Scan for the cell matching the given text and deliver its [x, y] coordinate at center. 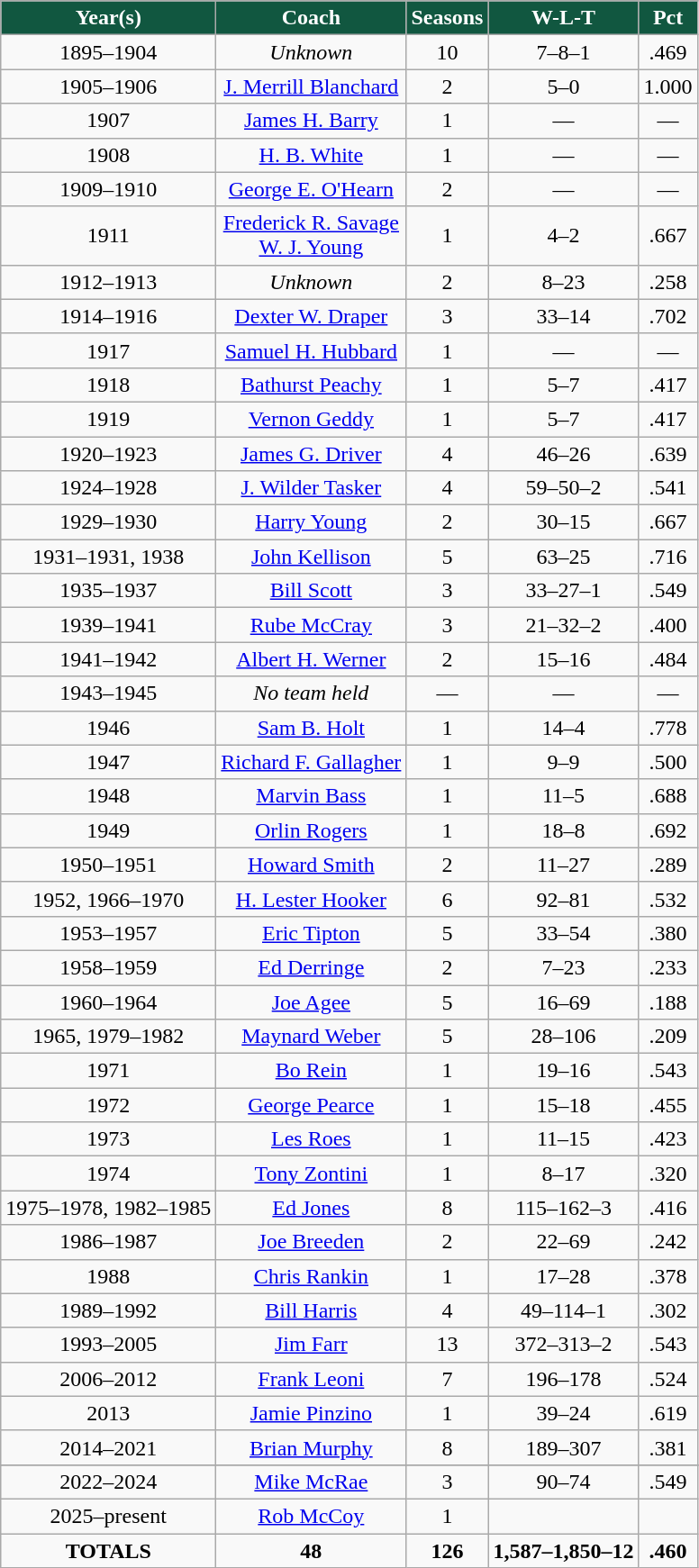
15–16 [564, 659]
1973 [108, 1139]
.455 [668, 1105]
Howard Smith [312, 865]
1917 [108, 350]
1950–1951 [108, 865]
19–16 [564, 1071]
1,587–1,850–12 [564, 1550]
Eric Tipton [312, 933]
1919 [108, 419]
H. Lester Hooker [312, 899]
.400 [668, 625]
.320 [668, 1174]
1947 [108, 762]
.716 [668, 557]
Chris Rankin [312, 1276]
Bo Rein [312, 1071]
7–8–1 [564, 52]
1914–1916 [108, 316]
1941–1942 [108, 659]
11–15 [564, 1139]
James G. Driver [312, 453]
90–74 [564, 1482]
48 [312, 1550]
.778 [668, 728]
.242 [668, 1242]
1911 [108, 236]
7–23 [564, 967]
39–24 [564, 1413]
Pct [668, 18]
Frederick R. Savage W. J. Young [312, 236]
1.000 [668, 86]
.460 [668, 1550]
1939–1941 [108, 625]
.378 [668, 1276]
1895–1904 [108, 52]
Joe Breeden [312, 1242]
Marvin Bass [312, 796]
21–32–2 [564, 625]
1975–1978, 1982–1985 [108, 1208]
.541 [668, 488]
J. Wilder Tasker [312, 488]
Frank Leoni [312, 1379]
Bill Scott [312, 591]
.524 [668, 1379]
Brian Murphy [312, 1447]
1907 [108, 121]
11–5 [564, 796]
Ed Jones [312, 1208]
.423 [668, 1139]
1918 [108, 385]
.209 [668, 1037]
10 [447, 52]
.381 [668, 1447]
1948 [108, 796]
189–307 [564, 1447]
.702 [668, 316]
James H. Barry [312, 121]
Harry Young [312, 522]
1958–1959 [108, 967]
Year(s) [108, 18]
18–8 [564, 830]
1993–2005 [108, 1345]
Ed Derringe [312, 967]
Rob McCoy [312, 1516]
8–17 [564, 1174]
1974 [108, 1174]
Orlin Rogers [312, 830]
TOTALS [108, 1550]
.469 [668, 52]
Jim Farr [312, 1345]
.258 [668, 282]
13 [447, 1345]
H. B. White [312, 155]
2025–present [108, 1516]
Jamie Pinzino [312, 1413]
22–69 [564, 1242]
7 [447, 1379]
Joe Agee [312, 1002]
1929–1930 [108, 522]
No team held [312, 693]
1989–1992 [108, 1310]
2022–2024 [108, 1482]
1988 [108, 1276]
.484 [668, 659]
8–23 [564, 282]
.532 [668, 899]
115–162–3 [564, 1208]
59–50–2 [564, 488]
1952, 1966–1970 [108, 899]
Rube McCray [312, 625]
.380 [668, 933]
1931–1931, 1938 [108, 557]
1920–1923 [108, 453]
Samuel H. Hubbard [312, 350]
126 [447, 1550]
1986–1987 [108, 1242]
15–18 [564, 1105]
1943–1945 [108, 693]
17–28 [564, 1276]
1965, 1979–1982 [108, 1037]
John Kellison [312, 557]
2014–2021 [108, 1447]
1953–1957 [108, 933]
Sam B. Holt [312, 728]
.688 [668, 796]
1972 [108, 1105]
.416 [668, 1208]
14–4 [564, 728]
1909–1910 [108, 189]
46–26 [564, 453]
Coach [312, 18]
2013 [108, 1413]
Richard F. Gallagher [312, 762]
George Pearce [312, 1105]
Bathurst Peachy [312, 385]
.233 [668, 967]
.639 [668, 453]
16–69 [564, 1002]
9–9 [564, 762]
1908 [108, 155]
George E. O'Hearn [312, 189]
Seasons [447, 18]
Maynard Weber [312, 1037]
1949 [108, 830]
.289 [668, 865]
Mike McRae [312, 1482]
5–0 [564, 86]
30–15 [564, 522]
Les Roes [312, 1139]
6 [447, 899]
.619 [668, 1413]
196–178 [564, 1379]
33–27–1 [564, 591]
4–2 [564, 236]
1912–1913 [108, 282]
Bill Harris [312, 1310]
11–27 [564, 865]
1946 [108, 728]
49–114–1 [564, 1310]
33–54 [564, 933]
Vernon Geddy [312, 419]
Dexter W. Draper [312, 316]
92–81 [564, 899]
1924–1928 [108, 488]
1971 [108, 1071]
.500 [668, 762]
1935–1937 [108, 591]
1905–1906 [108, 86]
.692 [668, 830]
W-L-T [564, 18]
2006–2012 [108, 1379]
63–25 [564, 557]
.188 [668, 1002]
Tony Zontini [312, 1174]
J. Merrill Blanchard [312, 86]
Albert H. Werner [312, 659]
.302 [668, 1310]
28–106 [564, 1037]
33–14 [564, 316]
372–313–2 [564, 1345]
1960–1964 [108, 1002]
